Capture the cell that displays the provided text and extract its [x, y] central coordinate. 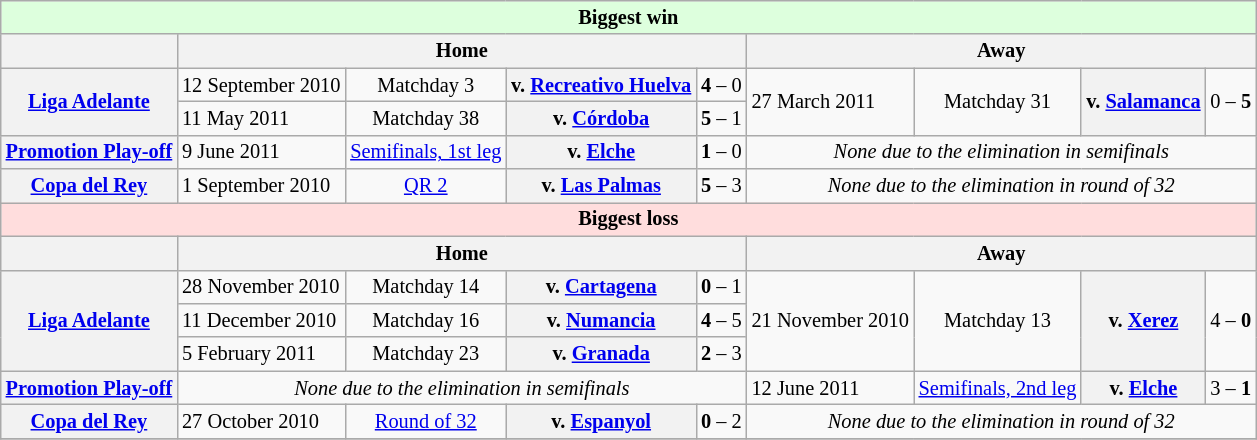
v. Numancia [601, 320]
2 – 3 [721, 354]
Matchday 31 [998, 102]
5 February 2011 [261, 354]
v. Córdoba [601, 118]
1 September 2010 [261, 186]
27 March 2011 [830, 102]
v. Las Palmas [601, 186]
v. Recreativo Huelva [601, 85]
5 – 1 [721, 118]
Matchday 16 [426, 320]
9 June 2011 [261, 152]
Biggest loss [628, 219]
Matchday 13 [998, 320]
12 June 2011 [830, 388]
11 May 2011 [261, 118]
12 September 2010 [261, 85]
Semifinals, 1st leg [426, 152]
11 December 2010 [261, 320]
Matchday 14 [426, 287]
0 – 5 [1230, 102]
Matchday 23 [426, 354]
v. Granada [601, 354]
3 – 1 [1230, 388]
v. Cartagena [601, 287]
21 November 2010 [830, 320]
Semifinals, 2nd leg [998, 388]
QR 2 [426, 186]
0 – 2 [721, 421]
0 – 1 [721, 287]
5 – 3 [721, 186]
Round of 32 [426, 421]
Matchday 38 [426, 118]
Biggest win [628, 17]
4 – 5 [721, 320]
v. Salamanca [1143, 102]
v. Espanyol [601, 421]
Matchday 3 [426, 85]
28 November 2010 [261, 287]
27 October 2010 [261, 421]
v. Xerez [1143, 320]
1 – 0 [721, 152]
